Scan for the cell matching the given text and deliver its (x, y) coordinate at center. 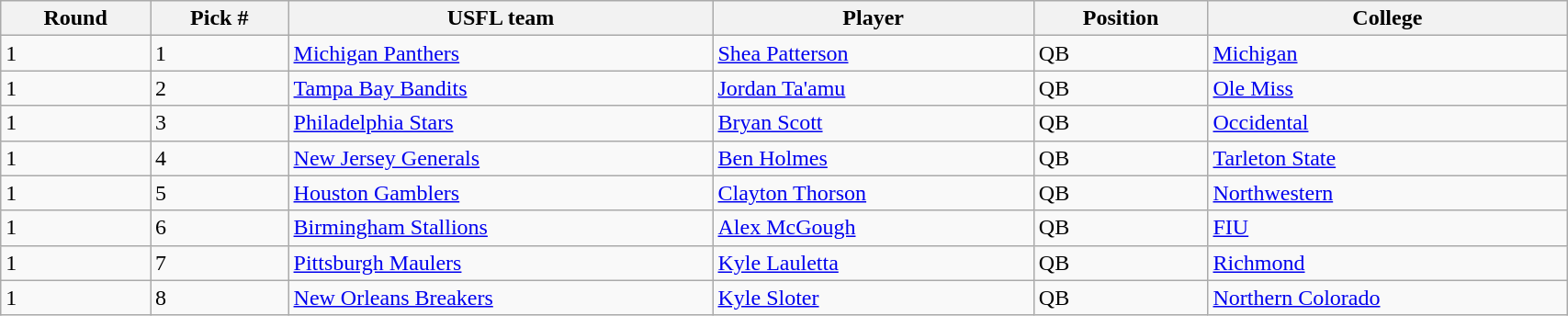
Player (873, 18)
Shea Patterson (873, 53)
Round (75, 18)
5 (220, 193)
Position (1121, 18)
Northern Colorado (1387, 298)
Ole Miss (1387, 88)
Tampa Bay Bandits (501, 88)
College (1387, 18)
New Jersey Generals (501, 158)
FIU (1387, 228)
Pittsburgh Maulers (501, 263)
Occidental (1387, 123)
4 (220, 158)
Ben Holmes (873, 158)
Tarleton State (1387, 158)
Pick # (220, 18)
Jordan Ta'amu (873, 88)
8 (220, 298)
Northwestern (1387, 193)
Michigan Panthers (501, 53)
Richmond (1387, 263)
Bryan Scott (873, 123)
3 (220, 123)
6 (220, 228)
Michigan (1387, 53)
Philadelphia Stars (501, 123)
Clayton Thorson (873, 193)
Kyle Sloter (873, 298)
New Orleans Breakers (501, 298)
USFL team (501, 18)
2 (220, 88)
7 (220, 263)
Alex McGough (873, 228)
Houston Gamblers (501, 193)
Birmingham Stallions (501, 228)
Kyle Lauletta (873, 263)
